Detect which cell encompasses the target text, then output its [X, Y] center coordinate. 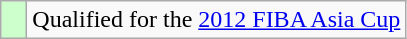
Qualified for the 2012 FIBA Asia Cup [216, 20]
